Locate the cell with the specified text and output its [X, Y] center coordinate. 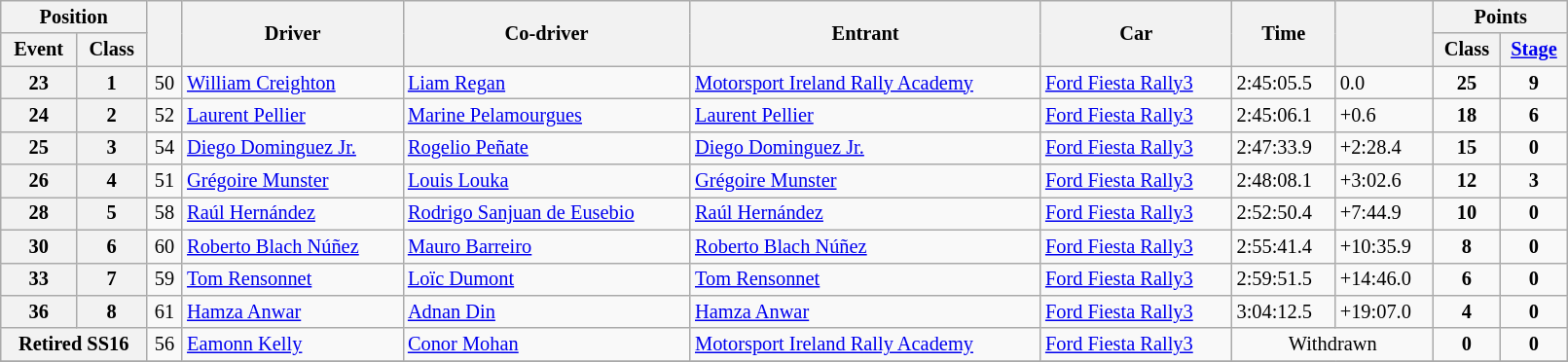
1 [112, 83]
+14:46.0 [1384, 279]
2:45:06.1 [1284, 115]
Time [1284, 33]
+2:28.4 [1384, 148]
+7:44.9 [1384, 213]
26 [39, 181]
2:45:05.5 [1284, 83]
50 [165, 83]
18 [1467, 115]
59 [165, 279]
30 [39, 246]
52 [165, 115]
10 [1467, 213]
Retired SS16 [74, 344]
7 [112, 279]
9 [1534, 83]
51 [165, 181]
Co-driver [547, 33]
Points [1501, 17]
60 [165, 246]
Mauro Barreiro [547, 246]
2:47:33.9 [1284, 148]
Adnan Din [547, 311]
2:55:41.4 [1284, 246]
2:59:51.5 [1284, 279]
Position [74, 17]
54 [165, 148]
Loïc Dumont [547, 279]
+3:02.6 [1384, 181]
Rodrigo Sanjuan de Eusebio [547, 213]
Louis Louka [547, 181]
2:48:08.1 [1284, 181]
24 [39, 115]
33 [39, 279]
23 [39, 83]
Rogelio Peñate [547, 148]
2:52:50.4 [1284, 213]
+19:07.0 [1384, 311]
Liam Regan [547, 83]
Withdrawn [1333, 344]
28 [39, 213]
15 [1467, 148]
Car [1137, 33]
Stage [1534, 50]
Marine Pelamourgues [547, 115]
2 [112, 115]
12 [1467, 181]
Conor Mohan [547, 344]
5 [112, 213]
Eamonn Kelly [292, 344]
William Creighton [292, 83]
+0.6 [1384, 115]
58 [165, 213]
0.0 [1384, 83]
Event [39, 50]
Driver [292, 33]
+10:35.9 [1384, 246]
3:04:12.5 [1284, 311]
Entrant [865, 33]
56 [165, 344]
36 [39, 311]
61 [165, 311]
